Scan for the cell matching the given text and deliver its (X, Y) coordinate at center. 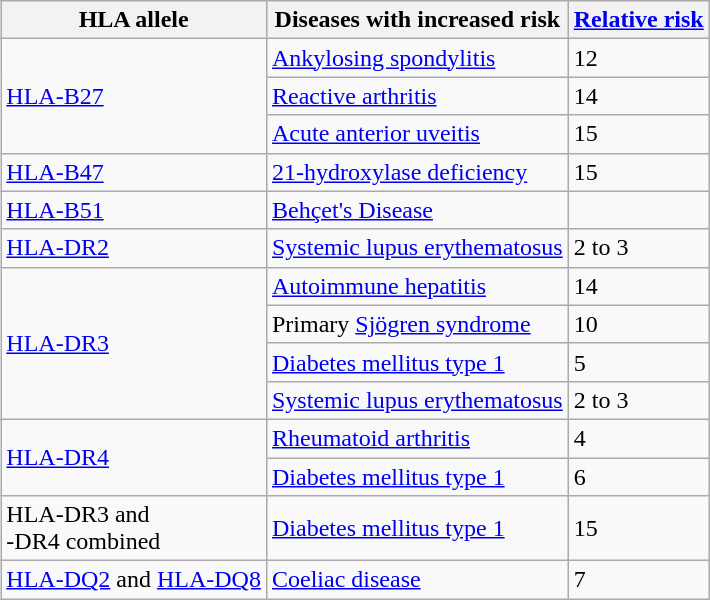
Behçet's Disease (417, 210)
HLA-DR3 (134, 343)
Ankylosing spondylitis (417, 58)
HLA allele (134, 20)
Rheumatoid arthritis (417, 438)
Reactive arthritis (417, 96)
21-hydroxylase deficiency (417, 172)
Primary Sjögren syndrome (417, 324)
Relative risk (638, 20)
10 (638, 324)
12 (638, 58)
HLA-DR3 and -DR4 combined (134, 528)
7 (638, 580)
6 (638, 477)
Diseases with increased risk (417, 20)
Acute anterior uveitis (417, 134)
HLA-B51 (134, 210)
4 (638, 438)
HLA-DR2 (134, 248)
Coeliac disease (417, 580)
5 (638, 362)
HLA-B27 (134, 96)
HLA-B47 (134, 172)
Autoimmune hepatitis (417, 286)
HLA-DQ2 and HLA-DQ8 (134, 580)
HLA-DR4 (134, 457)
